Extract the [X, Y] coordinate from the center of the cell holding the provided text.  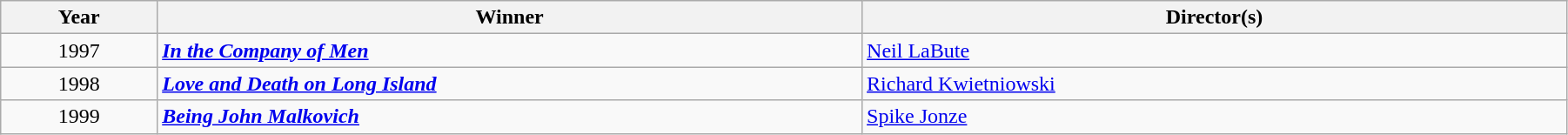
Being John Malkovich [510, 117]
1997 [79, 51]
1998 [79, 84]
Spike Jonze [1215, 117]
Neil LaBute [1215, 51]
Richard Kwietniowski [1215, 84]
Winner [510, 17]
Love and Death on Long Island [510, 84]
1999 [79, 117]
Director(s) [1215, 17]
In the Company of Men [510, 51]
Year [79, 17]
